Pinpoint the cell where the given text exists, returning its (x, y) midpoint coordinate. 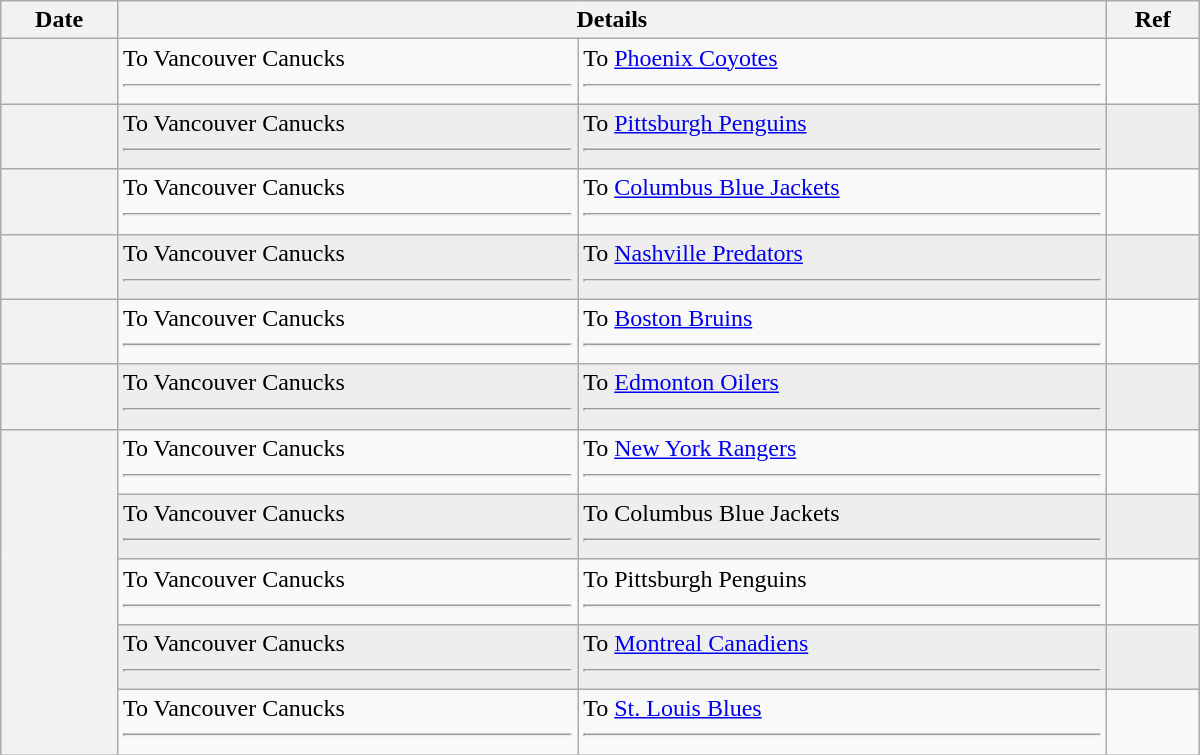
To Montreal Canadiens (842, 656)
To Edmonton Oilers (842, 396)
Details (612, 20)
Ref (1152, 20)
To St. Louis Blues (842, 722)
To New York Rangers (842, 462)
To Boston Bruins (842, 332)
To Phoenix Coyotes (842, 72)
Date (60, 20)
To Nashville Predators (842, 266)
